Detect which cell encompasses the target text, then output its (X, Y) center coordinate. 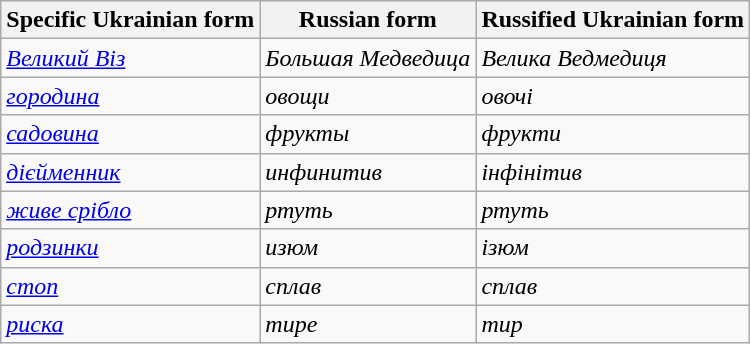
тире (368, 324)
Russified Ukrainian form (613, 20)
живе срібло (130, 210)
ізюм (613, 248)
инфинитив (368, 172)
Велика Ведмедиця (613, 58)
тир (613, 324)
риска (130, 324)
овощи (368, 96)
овочі (613, 96)
городина (130, 96)
изюм (368, 248)
родзинки (130, 248)
інфінітив (613, 172)
дієйменник (130, 172)
фрукты (368, 134)
стоп (130, 286)
фрукти (613, 134)
Большая Медведица (368, 58)
Russian form (368, 20)
садовина (130, 134)
Великий Віз (130, 58)
Specific Ukrainian form (130, 20)
